Return the (X, Y) coordinate for the center point of the cell that contains the specified text.  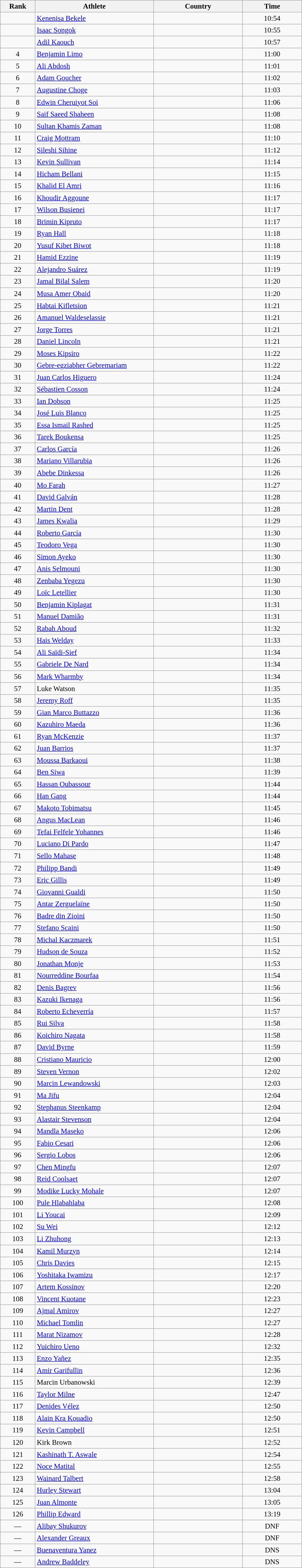
Chris Davies (94, 1263)
11:54 (272, 976)
78 (18, 940)
77 (18, 928)
11:29 (272, 521)
43 (18, 521)
Moussa Barkaoui (94, 760)
29 (18, 353)
104 (18, 1251)
Ali Abdosh (94, 66)
40 (18, 485)
17 (18, 210)
Michael Tomlin (94, 1323)
118 (18, 1418)
Ian Dobson (94, 401)
Hamid Ezzine (94, 258)
107 (18, 1287)
Giovanni Gualdi (94, 892)
12:12 (272, 1227)
108 (18, 1299)
Edwin Cheruiyot Soi (94, 102)
Taylor Milne (94, 1395)
91 (18, 1095)
Kazuki Ikenaga (94, 999)
Sébastien Cosson (94, 389)
97 (18, 1167)
122 (18, 1466)
Chen Mingfu (94, 1167)
Tefai Felfele Yohannes (94, 832)
Daniel Lincoln (94, 342)
Ryan Hall (94, 234)
12:35 (272, 1359)
44 (18, 533)
Li Youcai (94, 1215)
83 (18, 999)
11:47 (272, 844)
9 (18, 114)
José Luis Blanco (94, 413)
58 (18, 700)
87 (18, 1048)
Luciano Di Pardo (94, 844)
Loïc Letellier (94, 593)
Artem Kossinov (94, 1287)
86 (18, 1035)
Hurley Stewart (94, 1490)
Ali Saïdi-Sief (94, 653)
Steven Vernon (94, 1071)
82 (18, 988)
39 (18, 473)
68 (18, 820)
Pule Hlabahlaba (94, 1203)
Kamil Murzyn (94, 1251)
Hudson de Souza (94, 952)
Mark Wharmby (94, 676)
20 (18, 246)
11:14 (272, 162)
23 (18, 282)
12:20 (272, 1287)
11:00 (272, 54)
Yusuf Kibet Biwot (94, 246)
36 (18, 437)
12:09 (272, 1215)
Brimin Kipruto (94, 222)
12:32 (272, 1346)
125 (18, 1502)
21 (18, 258)
26 (18, 317)
Fabio Cesari (94, 1143)
Stefano Scaini (94, 928)
11:03 (272, 90)
31 (18, 377)
11:48 (272, 856)
11:33 (272, 640)
34 (18, 413)
Country (198, 6)
12:51 (272, 1430)
60 (18, 724)
12:13 (272, 1239)
88 (18, 1059)
Amir Garifullin (94, 1371)
101 (18, 1215)
18 (18, 222)
Kevin Campbell (94, 1430)
Alibay Shukurov (94, 1526)
61 (18, 736)
Nourreddine Bourfaa (94, 976)
11:38 (272, 760)
Sello Mahase (94, 856)
28 (18, 342)
Marcin Urbanowski (94, 1382)
Benjamin Limo (94, 54)
12:15 (272, 1263)
Gian Marco Buttazzo (94, 712)
11:02 (272, 78)
72 (18, 868)
55 (18, 665)
12:14 (272, 1251)
110 (18, 1323)
76 (18, 916)
12:08 (272, 1203)
Carlos García (94, 449)
11:27 (272, 485)
95 (18, 1143)
13:05 (272, 1502)
73 (18, 880)
Juan Carlos Higuero (94, 377)
89 (18, 1071)
Alejandro Suárez (94, 270)
Jeremy Roff (94, 700)
119 (18, 1430)
Kevin Sullivan (94, 162)
37 (18, 449)
Andrew Baddeley (94, 1562)
113 (18, 1359)
24 (18, 293)
27 (18, 329)
63 (18, 760)
10:54 (272, 18)
62 (18, 748)
105 (18, 1263)
90 (18, 1083)
69 (18, 832)
Ma Jifu (94, 1095)
Jamal Bilal Salem (94, 282)
Noce Matital (94, 1466)
Essa Ismail Rashed (94, 425)
71 (18, 856)
12:02 (272, 1071)
57 (18, 689)
Gabriele De Nard (94, 665)
10 (18, 126)
Gebre-egziabher Gebremariam (94, 365)
Simon Ayeko (94, 557)
70 (18, 844)
James Kwalia (94, 521)
75 (18, 904)
Ben Siwa (94, 772)
99 (18, 1191)
81 (18, 976)
Alexander Greaux (94, 1538)
12:36 (272, 1371)
Yuichiro Ueno (94, 1346)
4 (18, 54)
Cristiano Mauricio (94, 1059)
Koichiro Nagata (94, 1035)
Vincent Kuotane (94, 1299)
12:00 (272, 1059)
124 (18, 1490)
67 (18, 808)
Zenbaba Yegezu (94, 581)
100 (18, 1203)
38 (18, 461)
11:16 (272, 186)
Khoudir Aggoune (94, 198)
Li Zhuhong (94, 1239)
Rabah Aboud (94, 629)
Tarek Boukensa (94, 437)
12:03 (272, 1083)
123 (18, 1478)
11:06 (272, 102)
94 (18, 1131)
Saif Saeed Shaheen (94, 114)
Antar Zerguelaïne (94, 904)
12:47 (272, 1395)
Hais Welday (94, 640)
Enzo Yañez (94, 1359)
12:17 (272, 1275)
114 (18, 1371)
8 (18, 102)
Yoshitaka Iwamizu (94, 1275)
Mariano Villarubia (94, 461)
David Galván (94, 497)
Rui Silva (94, 1023)
111 (18, 1335)
Adil Kaouch (94, 42)
Denides Vélez (94, 1406)
Sileshi Sihine (94, 150)
Hicham Bellani (94, 174)
14 (18, 174)
10:55 (272, 30)
Benjamin Kiplagat (94, 605)
103 (18, 1239)
Luke Watson (94, 689)
Hassan Oubassour (94, 784)
65 (18, 784)
48 (18, 581)
Buenaventura Yanez (94, 1550)
Phillip Edward (94, 1514)
Wilson Busienei (94, 210)
Anis Selmouni (94, 569)
Martin Dent (94, 509)
10:57 (272, 42)
11:39 (272, 772)
85 (18, 1023)
32 (18, 389)
Augustine Choge (94, 90)
Su Wei (94, 1227)
13:19 (272, 1514)
Kashinath T. Aswale (94, 1454)
Roberto García (94, 533)
12:52 (272, 1442)
102 (18, 1227)
30 (18, 365)
Amanuel Waldeselassie (94, 317)
Sergio Lobos (94, 1155)
Musa Amer Obaid (94, 293)
33 (18, 401)
41 (18, 497)
Alain Kra Kouadio (94, 1418)
50 (18, 605)
Stephanus Steenkamp (94, 1107)
56 (18, 676)
Ryan McKenzie (94, 736)
12:39 (272, 1382)
Reid Coolsaet (94, 1179)
Ajmal Amirov (94, 1311)
Kirk Brown (94, 1442)
59 (18, 712)
7 (18, 90)
David Byrne (94, 1048)
53 (18, 640)
Eric Gillis (94, 880)
46 (18, 557)
12:55 (272, 1466)
Time (272, 6)
12:23 (272, 1299)
12:58 (272, 1478)
Michal Kaczmarek (94, 940)
Roberto Echeverría (94, 1012)
Moses Kipsiro (94, 353)
Marat Nizamov (94, 1335)
25 (18, 306)
47 (18, 569)
Jorge Torres (94, 329)
Modike Lucky Mohale (94, 1191)
Adam Goucher (94, 78)
35 (18, 425)
11:10 (272, 138)
11:53 (272, 964)
80 (18, 964)
51 (18, 617)
116 (18, 1395)
84 (18, 1012)
16 (18, 198)
Sultan Khamis Zaman (94, 126)
121 (18, 1454)
106 (18, 1275)
5 (18, 66)
Manuel Damião (94, 617)
11:15 (272, 174)
Jonathan Monje (94, 964)
112 (18, 1346)
Marcin Lewandowski (94, 1083)
Juan Almonte (94, 1502)
66 (18, 796)
Han Gang (94, 796)
93 (18, 1119)
109 (18, 1311)
Abebe Dinkessa (94, 473)
Kazuhiro Maeda (94, 724)
12:28 (272, 1335)
Philipp Bandi (94, 868)
Angus MacLean (94, 820)
Craig Mottram (94, 138)
12 (18, 150)
49 (18, 593)
117 (18, 1406)
Badre din Zioini (94, 916)
98 (18, 1179)
22 (18, 270)
79 (18, 952)
11:01 (272, 66)
6 (18, 78)
Khalid El Amri (94, 186)
13:04 (272, 1490)
11:59 (272, 1048)
Teodoro Vega (94, 545)
Mandla Maseko (94, 1131)
11 (18, 138)
42 (18, 509)
64 (18, 772)
11:45 (272, 808)
11:51 (272, 940)
11:32 (272, 629)
Mo Farah (94, 485)
Wainard Talbert (94, 1478)
120 (18, 1442)
Denis Bagrev (94, 988)
Habtai Kifletsion (94, 306)
11:52 (272, 952)
Juan Barrios (94, 748)
Athlete (94, 6)
96 (18, 1155)
19 (18, 234)
92 (18, 1107)
11:12 (272, 150)
Isaac Songok (94, 30)
Rank (18, 6)
12:54 (272, 1454)
Kenenisa Bekele (94, 18)
15 (18, 186)
13 (18, 162)
115 (18, 1382)
54 (18, 653)
Makoto Tobimatsu (94, 808)
52 (18, 629)
45 (18, 545)
126 (18, 1514)
74 (18, 892)
11:57 (272, 1012)
Alastair Stevenson (94, 1119)
